Return the (x, y) coordinate for the center point of the cell that contains the specified text.  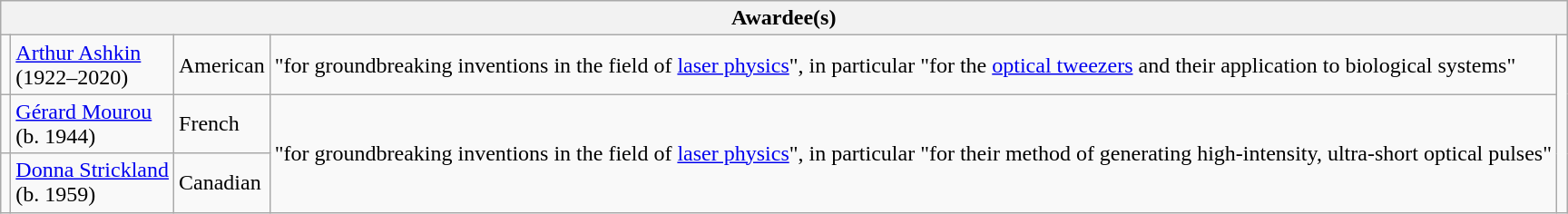
"for groundbreaking inventions in the field of laser physics", in particular "for the optical tweezers and their application to biological systems" (913, 65)
Canadian (222, 183)
American (222, 65)
Donna Strickland(b. 1959) (93, 183)
Gérard Mourou(b. 1944) (93, 123)
French (222, 123)
Awardee(s) (784, 18)
Arthur Ashkin(1922–2020) (93, 65)
